From the cell containing the given text, extract its center point as [x, y] coordinate. 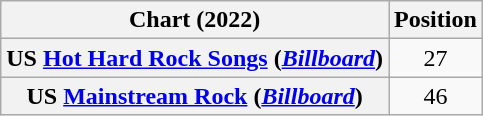
US Mainstream Rock (Billboard) [195, 96]
US Hot Hard Rock Songs (Billboard) [195, 58]
27 [436, 58]
Position [436, 20]
46 [436, 96]
Chart (2022) [195, 20]
